Extract the (X, Y) coordinate from the center of the cell holding the provided text.  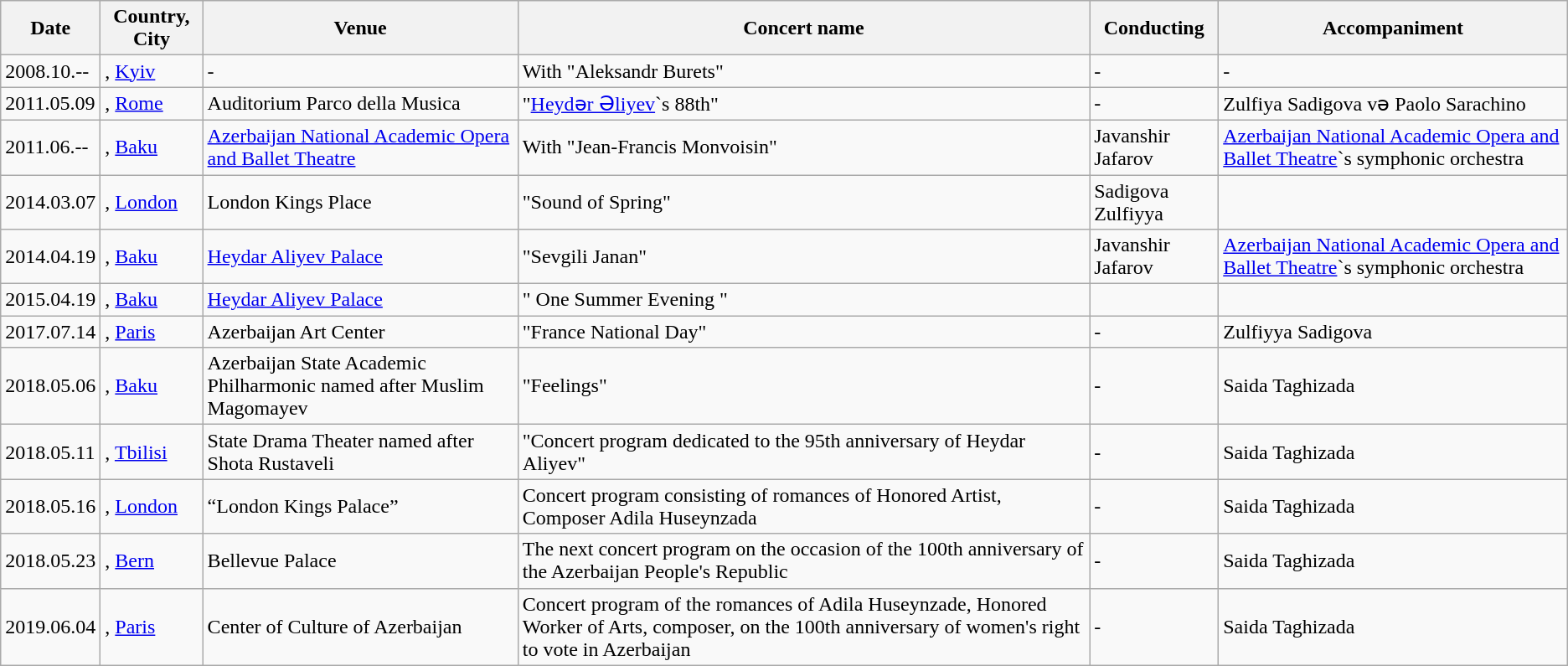
Bellevue Palace (360, 561)
Venue (360, 28)
Conducting (1154, 28)
Date (50, 28)
London Kings Place (360, 201)
2008.10.-- (50, 71)
“London Kings Palace” (360, 506)
"Concert program dedicated to the 95th anniversary of Heydar Aliyev" (803, 452)
Sadigova Zulfiyya (1154, 201)
Country, City (152, 28)
With "Aleksandr Burets" (803, 71)
" One Summer Evening " (803, 300)
Azerbaijan Art Center (360, 332)
"Sound of Spring" (803, 201)
2018.05.11 (50, 452)
Accompaniment (1394, 28)
Azerbaijan State Academic Philharmonic named after Muslim Magomayev (360, 386)
, Kyiv (152, 71)
2011.06.-- (50, 147)
"France National Day" (803, 332)
State Drama Theater named after Shota Rustaveli (360, 452)
, Bern (152, 561)
2019.06.04 (50, 627)
Center of Culture of Azerbaijan (360, 627)
The next concert program on the occasion of the 100th anniversary of the Azerbaijan People's Republic (803, 561)
With "Jean-Francis Monvoisin" (803, 147)
2018.05.16 (50, 506)
2014.03.07 (50, 201)
"Heydər Əliyev`s 88th" (803, 104)
2018.05.23 (50, 561)
, Rome (152, 104)
Azerbaijan National Academic Opera and Ballet Theatre (360, 147)
2014.04.19 (50, 256)
Auditorium Parco della Musica (360, 104)
Concert program consisting of romances of Honored Artist, Composer Adila Huseynzada (803, 506)
2018.05.06 (50, 386)
"Sevgili Janan" (803, 256)
Concert name (803, 28)
"Feelings" (803, 386)
Zulfiya Sadigova və Paolo Sarachino (1394, 104)
2015.04.19 (50, 300)
2017.07.14 (50, 332)
, Tbilisi (152, 452)
Zulfiyya Sadigova (1394, 332)
2011.05.09 (50, 104)
